Provide the (x, y) coordinate of the cell's center where the given text is located.  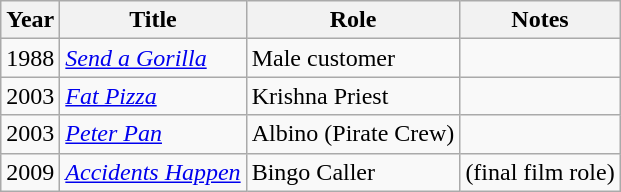
Bingo Caller (353, 172)
Role (353, 20)
Fat Pizza (153, 96)
Title (153, 20)
Peter Pan (153, 134)
Send a Gorilla (153, 58)
Male customer (353, 58)
Accidents Happen (153, 172)
Krishna Priest (353, 96)
(final film role) (540, 172)
2009 (30, 172)
1988 (30, 58)
Albino (Pirate Crew) (353, 134)
Year (30, 20)
Notes (540, 20)
